Return the (X, Y) coordinate for the center point of the cell that contains the specified text.  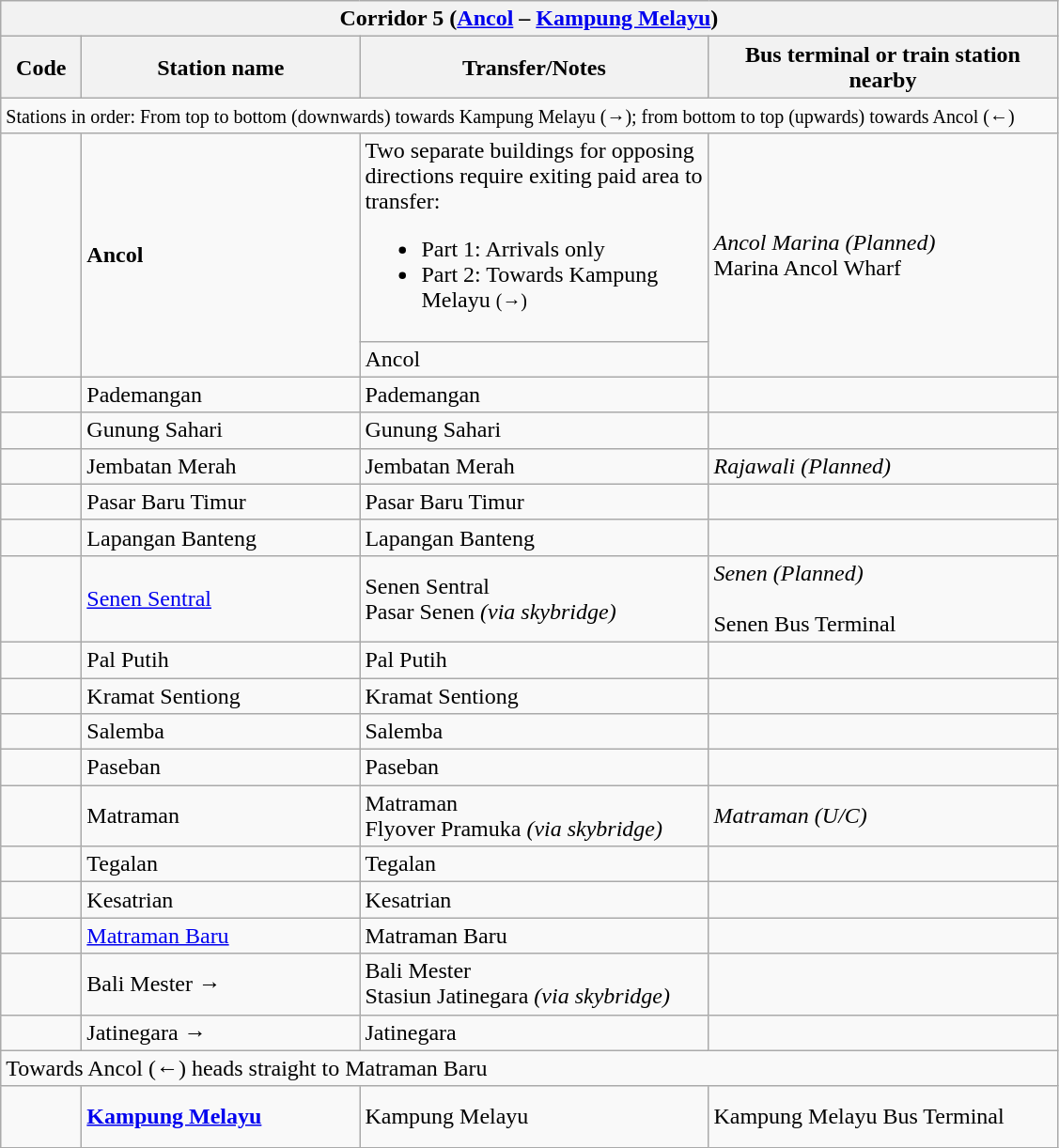
Code (41, 68)
Senen Sentral (221, 598)
Matraman (221, 815)
Bali Mester → (221, 985)
Matraman Flyover Pramuka (via skybridge) (534, 815)
Towards Ancol (←) heads straight to Matraman Baru (529, 1068)
Jatinegara (534, 1032)
Jatinegara → (221, 1032)
Ancol Marina (Planned) Marina Ancol Wharf (883, 256)
Senen Sentral Pasar Senen (via skybridge) (534, 598)
Station name (221, 68)
Matraman (U/C) (883, 815)
Senen (Planned) Senen Bus Terminal (883, 598)
Bus terminal or train station nearby (883, 68)
Bali Mester Stasiun Jatinegara (via skybridge) (534, 985)
Two separate buildings for opposing directions require exiting paid area to transfer:Part 1: Arrivals onlyPart 2: Towards Kampung Melayu (→) (534, 237)
Corridor 5 (Ancol – Kampung Melayu) (529, 19)
Rajawali (Planned) (883, 466)
Kampung Melayu Bus Terminal (883, 1116)
Transfer/Notes (534, 68)
Stations in order: From top to bottom (downwards) towards Kampung Melayu (→); from bottom to top (upwards) towards Ancol (←) (529, 116)
